Capture the cell that displays the provided text and extract its (X, Y) central coordinate. 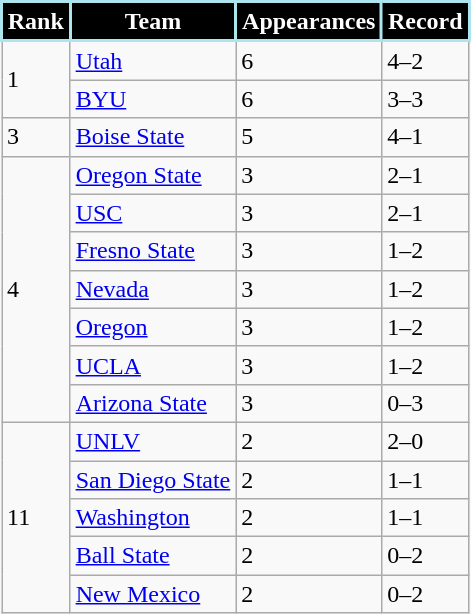
0–3 (426, 403)
Record (426, 22)
Fresno State (153, 251)
Oregon State (153, 175)
4–2 (426, 60)
Ball State (153, 556)
USC (153, 213)
Team (153, 22)
Nevada (153, 289)
San Diego State (153, 479)
2–0 (426, 441)
Rank (36, 22)
1 (36, 80)
Oregon (153, 327)
New Mexico (153, 594)
5 (309, 137)
11 (36, 517)
4 (36, 289)
BYU (153, 99)
Appearances (309, 22)
4–1 (426, 137)
UCLA (153, 365)
Washington (153, 518)
Arizona State (153, 403)
3–3 (426, 99)
Boise State (153, 137)
Utah (153, 60)
UNLV (153, 441)
